From the cell containing the given text, extract its center point as [x, y] coordinate. 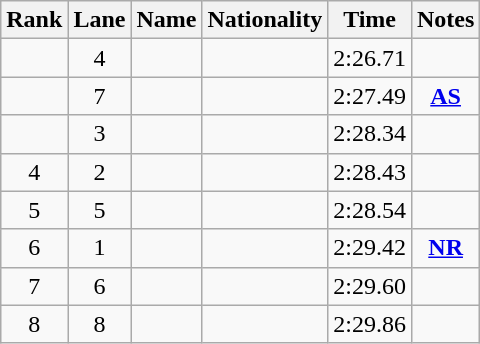
2:29.42 [370, 248]
Time [370, 20]
Rank [34, 20]
2:26.71 [370, 58]
2:28.43 [370, 172]
2:29.86 [370, 324]
Nationality [265, 20]
Notes [445, 20]
1 [100, 248]
2:28.54 [370, 210]
AS [445, 96]
Name [166, 20]
2:28.34 [370, 134]
2:29.60 [370, 286]
NR [445, 248]
3 [100, 134]
2 [100, 172]
2:27.49 [370, 96]
Lane [100, 20]
